Extract the (x, y) coordinate from the center of the cell holding the provided text.  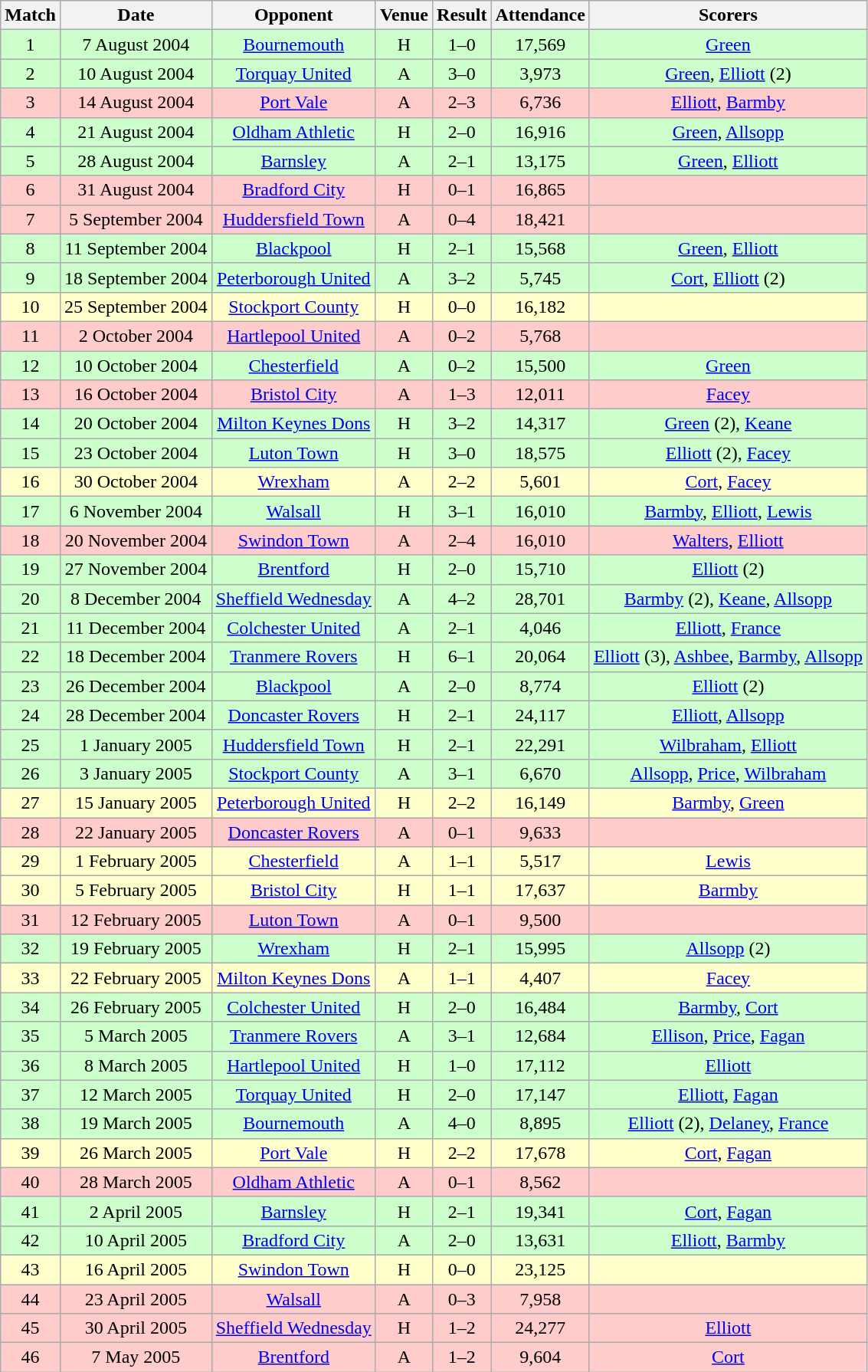
16,182 (540, 307)
4 (31, 132)
41 (31, 1211)
12 (31, 366)
16,916 (540, 132)
12,684 (540, 1036)
2–4 (462, 540)
21 (31, 628)
24 (31, 715)
1 (31, 44)
4–2 (462, 599)
Barmby, Elliott, Lewis (728, 511)
Elliott (2), Delaney, France (728, 1124)
28 (31, 832)
Opponent (293, 15)
13 (31, 395)
3,973 (540, 74)
9,500 (540, 920)
9,633 (540, 832)
Green, Allsopp (728, 132)
12 February 2005 (136, 920)
14 August 2004 (136, 103)
13,631 (540, 1240)
12,011 (540, 395)
22 January 2005 (136, 832)
15,500 (540, 366)
4,407 (540, 978)
18 September 2004 (136, 277)
26 February 2005 (136, 1007)
6,736 (540, 103)
14 (31, 424)
33 (31, 978)
Allsopp, Price, Wilbraham (728, 773)
23 (31, 686)
Cort (728, 1357)
31 (31, 920)
0–3 (462, 1299)
Attendance (540, 15)
15,995 (540, 949)
8,562 (540, 1182)
9,604 (540, 1357)
19,341 (540, 1211)
5 March 2005 (136, 1036)
Green, Elliott (2) (728, 74)
16,484 (540, 1007)
5,601 (540, 482)
10 (31, 307)
36 (31, 1065)
Barmby (2), Keane, Allsopp (728, 599)
17,637 (540, 891)
16,149 (540, 803)
25 (31, 744)
18,575 (540, 453)
28 March 2005 (136, 1182)
18,421 (540, 219)
15 (31, 453)
26 March 2005 (136, 1153)
28 August 2004 (136, 161)
Cort, Facey (728, 482)
28,701 (540, 599)
19 (31, 569)
32 (31, 949)
5 September 2004 (136, 219)
3 (31, 103)
23 October 2004 (136, 453)
29 (31, 862)
Venue (404, 15)
3 January 2005 (136, 773)
10 April 2005 (136, 1240)
17,569 (540, 44)
24,277 (540, 1328)
22 (31, 657)
Ellison, Price, Fagan (728, 1036)
34 (31, 1007)
8,895 (540, 1124)
12 March 2005 (136, 1095)
19 March 2005 (136, 1124)
Lewis (728, 862)
7,958 (540, 1299)
Barmby (728, 891)
16 (31, 482)
1 January 2005 (136, 744)
22,291 (540, 744)
5,517 (540, 862)
5 February 2005 (136, 891)
40 (31, 1182)
5,768 (540, 336)
31 August 2004 (136, 190)
17 (31, 511)
13,175 (540, 161)
18 (31, 540)
Barmby, Cort (728, 1007)
16 October 2004 (136, 395)
Elliott (2), Facey (728, 453)
14,317 (540, 424)
11 December 2004 (136, 628)
2 (31, 74)
27 November 2004 (136, 569)
1–3 (462, 395)
20 November 2004 (136, 540)
8 March 2005 (136, 1065)
Scorers (728, 15)
11 September 2004 (136, 248)
Elliott, France (728, 628)
7 May 2005 (136, 1357)
20 (31, 599)
8,774 (540, 686)
8 (31, 248)
6,670 (540, 773)
Elliott, Fagan (728, 1095)
8 December 2004 (136, 599)
21 August 2004 (136, 132)
Elliott, Allsopp (728, 715)
35 (31, 1036)
22 February 2005 (136, 978)
2 October 2004 (136, 336)
6 (31, 190)
39 (31, 1153)
16,865 (540, 190)
28 December 2004 (136, 715)
37 (31, 1095)
17,678 (540, 1153)
4,046 (540, 628)
10 August 2004 (136, 74)
7 (31, 219)
6 November 2004 (136, 511)
26 (31, 773)
10 October 2004 (136, 366)
Allsopp (2) (728, 949)
Green (2), Keane (728, 424)
2 April 2005 (136, 1211)
9 (31, 277)
27 (31, 803)
7 August 2004 (136, 44)
30 (31, 891)
Walters, Elliott (728, 540)
38 (31, 1124)
46 (31, 1357)
44 (31, 1299)
Match (31, 15)
23,125 (540, 1269)
Wilbraham, Elliott (728, 744)
Date (136, 15)
16 April 2005 (136, 1269)
5 (31, 161)
17,112 (540, 1065)
5,745 (540, 277)
Result (462, 15)
24,117 (540, 715)
17,147 (540, 1095)
15 January 2005 (136, 803)
23 April 2005 (136, 1299)
15,710 (540, 569)
Elliott (3), Ashbee, Barmby, Allsopp (728, 657)
4–0 (462, 1124)
45 (31, 1328)
0–4 (462, 219)
30 April 2005 (136, 1328)
15,568 (540, 248)
Cort, Elliott (2) (728, 277)
25 September 2004 (136, 307)
43 (31, 1269)
18 December 2004 (136, 657)
6–1 (462, 657)
19 February 2005 (136, 949)
42 (31, 1240)
2–3 (462, 103)
11 (31, 336)
Barmby, Green (728, 803)
20 October 2004 (136, 424)
26 December 2004 (136, 686)
1 February 2005 (136, 862)
30 October 2004 (136, 482)
20,064 (540, 657)
